Provide the (X, Y) coordinate of the cell's center where the given text is located.  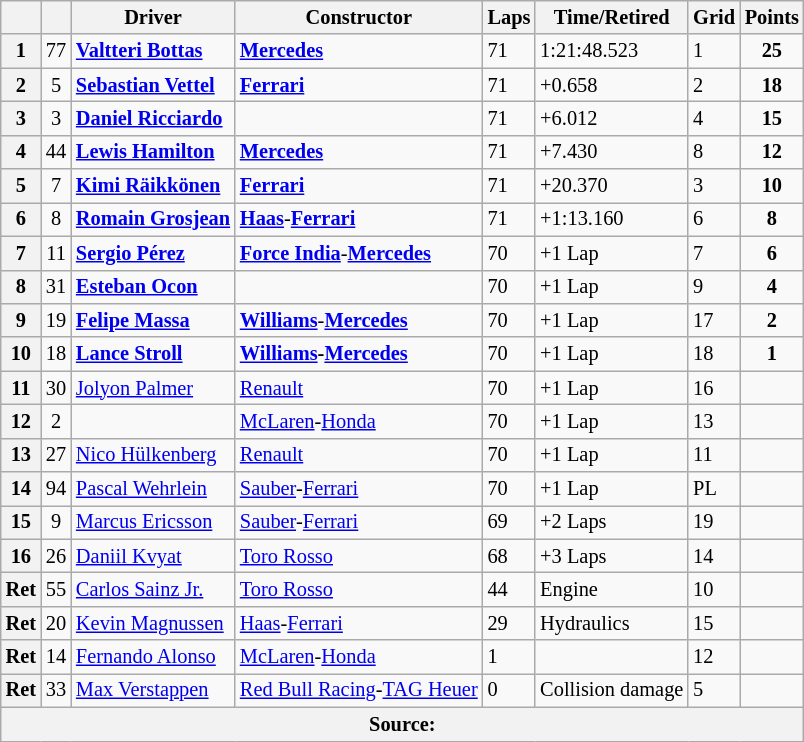
Daniel Ricciardo (153, 118)
17 (714, 320)
+2 Laps (612, 522)
Valtteri Bottas (153, 51)
33 (56, 690)
1:21:48.523 (612, 51)
Hydraulics (612, 623)
20 (56, 623)
+0.658 (612, 85)
Sergio Pérez (153, 253)
Carlos Sainz Jr. (153, 589)
Kevin Magnussen (153, 623)
69 (510, 522)
PL (714, 489)
Points (772, 17)
94 (56, 489)
0 (510, 690)
+6.012 (612, 118)
Jolyon Palmer (153, 388)
Fernando Alonso (153, 657)
29 (510, 623)
Grid (714, 17)
Nico Hülkenberg (153, 455)
Red Bull Racing-TAG Heuer (359, 690)
Pascal Wehrlein (153, 489)
77 (56, 51)
25 (772, 51)
Daniil Kvyat (153, 556)
+3 Laps (612, 556)
+7.430 (612, 152)
Source: (402, 724)
Constructor (359, 17)
+20.370 (612, 186)
26 (56, 556)
Esteban Ocon (153, 287)
Lance Stroll (153, 354)
68 (510, 556)
Felipe Massa (153, 320)
Lewis Hamilton (153, 152)
27 (56, 455)
Max Verstappen (153, 690)
Collision damage (612, 690)
Force India-Mercedes (359, 253)
31 (56, 287)
Laps (510, 17)
Kimi Räikkönen (153, 186)
+1:13.160 (612, 219)
Romain Grosjean (153, 219)
Driver (153, 17)
Engine (612, 589)
Sebastian Vettel (153, 85)
Marcus Ericsson (153, 522)
55 (56, 589)
30 (56, 388)
Time/Retired (612, 17)
